Provide the [x, y] coordinate of the cell's center where the given text is located.  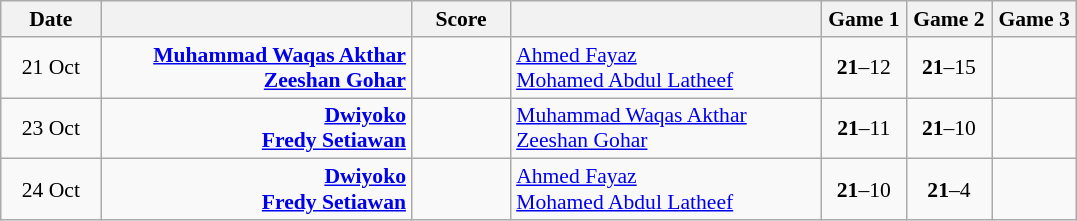
21 Oct [51, 68]
24 Oct [51, 190]
21–12 [864, 68]
Date [51, 19]
21–11 [864, 128]
23 Oct [51, 128]
Game 2 [948, 19]
21–15 [948, 68]
21–4 [948, 190]
Score [461, 19]
Game 1 [864, 19]
Game 3 [1034, 19]
